Capture the cell that displays the provided text and extract its (x, y) central coordinate. 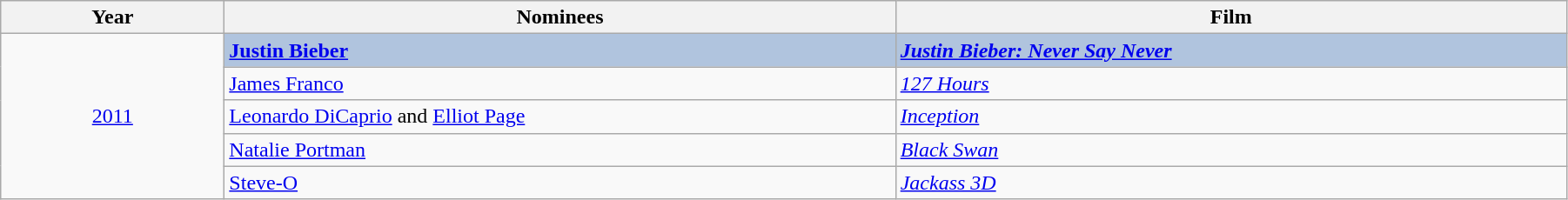
Justin Bieber: Never Say Never (1230, 50)
Film (1230, 17)
Black Swan (1230, 150)
2011 (113, 117)
Nominees (560, 17)
James Franco (560, 83)
Inception (1230, 117)
Justin Bieber (560, 50)
Leonardo DiCaprio and Elliot Page (560, 117)
Steve-O (560, 183)
Natalie Portman (560, 150)
Year (113, 17)
Jackass 3D (1230, 183)
127 Hours (1230, 83)
